Scan for the cell matching the given text and deliver its (x, y) coordinate at center. 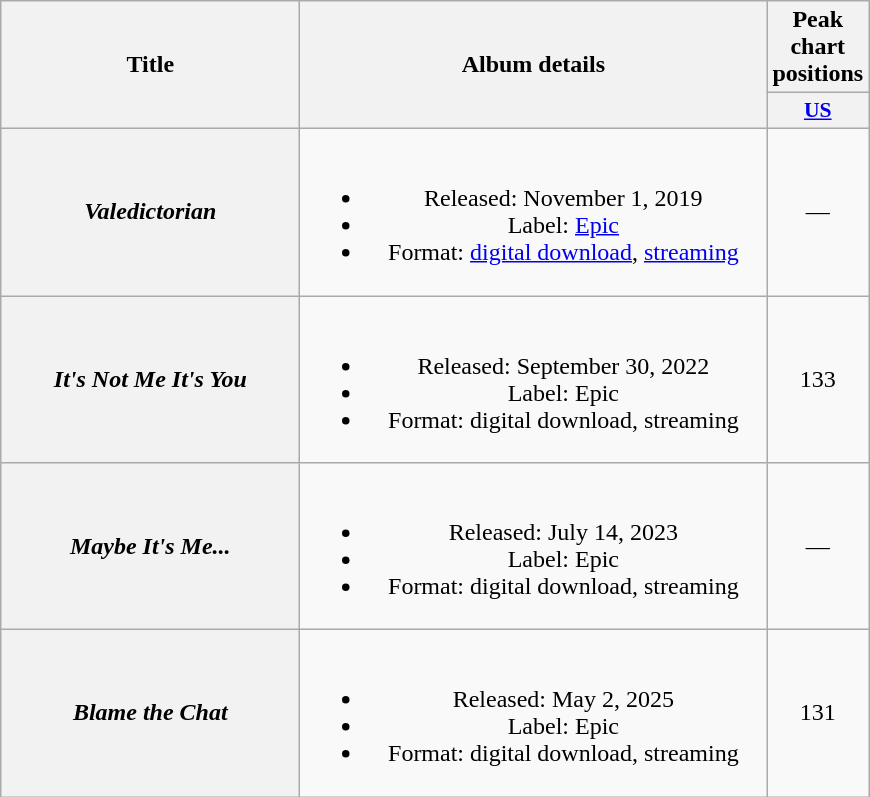
131 (818, 714)
US (818, 111)
Blame the Chat (150, 714)
Released: July 14, 2023Label: EpicFormat: digital download, streaming (534, 546)
Released: May 2, 2025Label: EpicFormat: digital download, streaming (534, 714)
Maybe It's Me... (150, 546)
Album details (534, 65)
133 (818, 380)
Valedictorian (150, 212)
Title (150, 65)
It's Not Me It's You (150, 380)
Released: November 1, 2019Label: EpicFormat: digital download, streaming (534, 212)
Peak chart positions (818, 47)
Released: September 30, 2022Label: EpicFormat: digital download, streaming (534, 380)
